From the cell containing the given text, extract its center point as (x, y) coordinate. 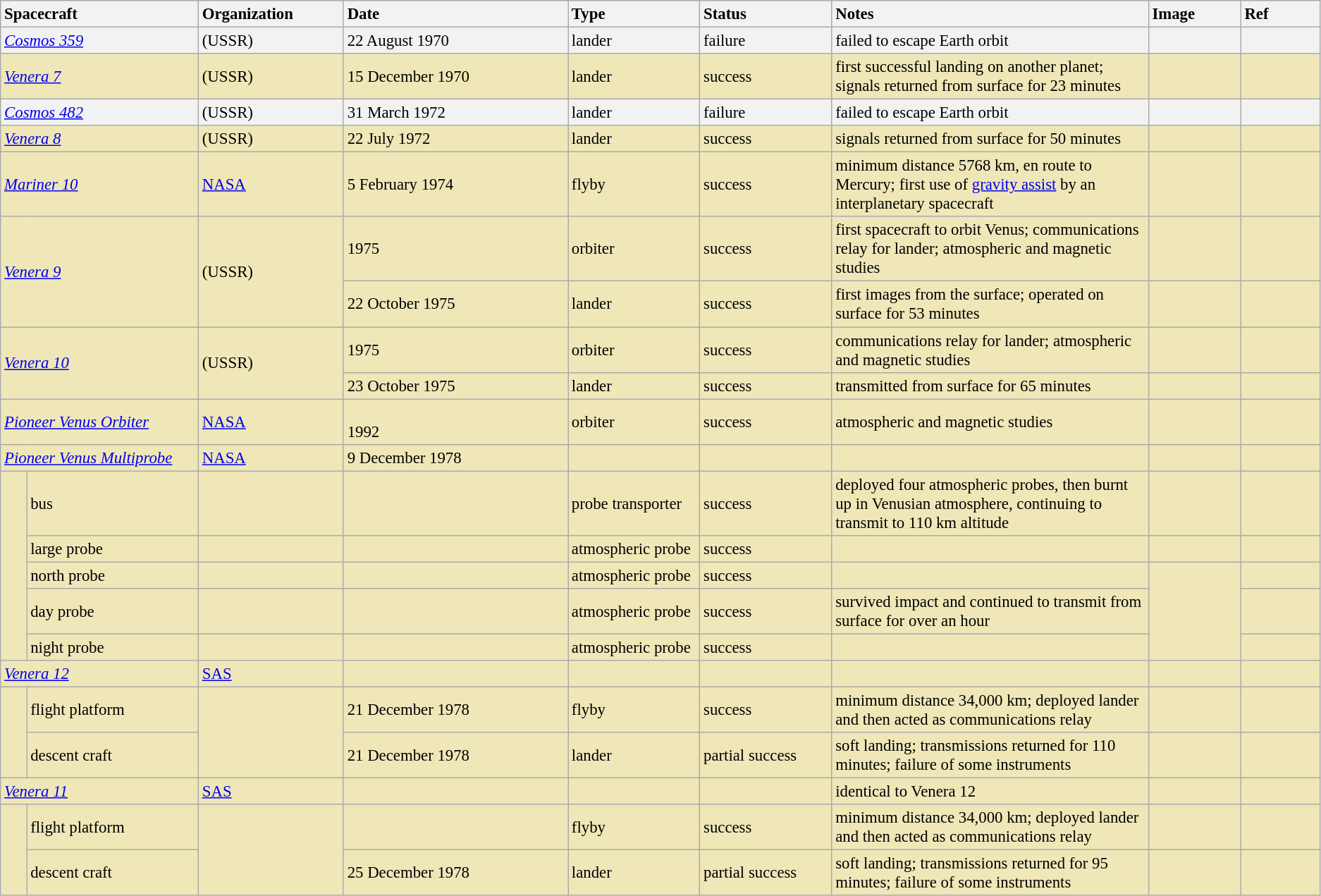
9 December 1978 (455, 458)
Venera 11 (100, 792)
large probe (113, 549)
31 March 1972 (455, 113)
first spacecraft to orbit Venus; communications relay for lander; atmospheric and magnetic studies (990, 250)
Mariner 10 (100, 185)
probe transporter (634, 503)
minimum distance 5768 km, en route to Mercury; first use of gravity assist by an interplanetary spacecraft (990, 185)
Cosmos 359 (100, 41)
night probe (113, 647)
Pioneer Venus Multiprobe (100, 458)
soft landing; transmissions returned for 95 minutes; failure of some instruments (990, 873)
1992 (455, 422)
Ref (1280, 14)
Organization (271, 14)
first images from the surface; operated on surface for 53 minutes (990, 305)
transmitted from surface for 65 minutes (990, 386)
atmospheric and magnetic studies (990, 422)
identical to Venera 12 (990, 792)
Notes (990, 14)
day probe (113, 612)
15 December 1970 (455, 76)
Type (634, 14)
Venera 10 (100, 363)
bus (113, 503)
Image (1194, 14)
communications relay for lander; atmospheric and magnetic studies (990, 350)
22 July 1972 (455, 139)
north probe (113, 575)
soft landing; transmissions returned for 110 minutes; failure of some instruments (990, 756)
Cosmos 482 (100, 113)
22 August 1970 (455, 41)
deployed four atmospheric probes, then burnt up in Venusian atmosphere, continuing to transmit to 110 km altitude (990, 503)
5 February 1974 (455, 185)
Venera 12 (100, 674)
signals returned from surface for 50 minutes (990, 139)
22 October 1975 (455, 305)
Venera 7 (100, 76)
Venera 9 (100, 272)
23 October 1975 (455, 386)
Spacecraft (100, 14)
survived impact and continued to transmit from surface for over an hour (990, 612)
25 December 1978 (455, 873)
Venera 8 (100, 139)
Status (766, 14)
Pioneer Venus Orbiter (100, 422)
Date (455, 14)
first successful landing on another planet; signals returned from surface for 23 minutes (990, 76)
